Extract the (X, Y) coordinate from the center of the cell holding the provided text.  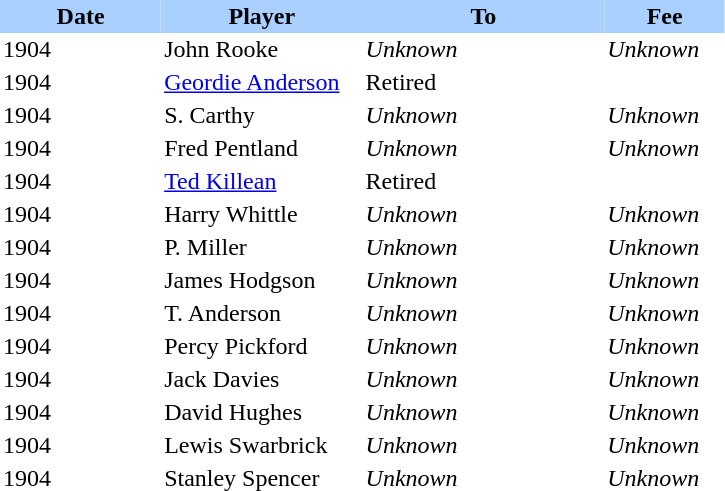
To (484, 16)
Jack Davies (262, 380)
Ted Killean (262, 182)
Percy Pickford (262, 346)
Harry Whittle (262, 214)
David Hughes (262, 412)
Lewis Swarbrick (262, 446)
S. Carthy (262, 116)
Date (80, 16)
John Rooke (262, 50)
Geordie Anderson (262, 82)
James Hodgson (262, 280)
Player (262, 16)
Fred Pentland (262, 148)
T. Anderson (262, 314)
Fee (664, 16)
P. Miller (262, 248)
